Provide the (X, Y) coordinate of the cell's center where the given text is located.  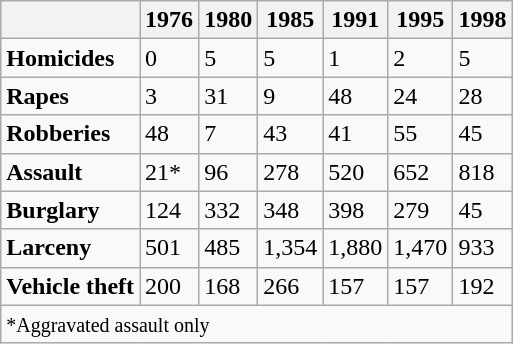
520 (356, 172)
485 (228, 248)
55 (420, 134)
818 (482, 172)
501 (170, 248)
266 (290, 286)
200 (170, 286)
279 (420, 210)
1 (356, 58)
31 (228, 96)
124 (170, 210)
96 (228, 172)
Homicides (70, 58)
332 (228, 210)
1980 (228, 20)
348 (290, 210)
7 (228, 134)
652 (420, 172)
41 (356, 134)
1985 (290, 20)
1998 (482, 20)
Burglary (70, 210)
1,354 (290, 248)
21* (170, 172)
Robberies (70, 134)
398 (356, 210)
3 (170, 96)
24 (420, 96)
0 (170, 58)
278 (290, 172)
28 (482, 96)
1,880 (356, 248)
1991 (356, 20)
*Aggravated assault only (256, 324)
43 (290, 134)
Larceny (70, 248)
933 (482, 248)
Assault (70, 172)
2 (420, 58)
9 (290, 96)
192 (482, 286)
1995 (420, 20)
Vehicle theft (70, 286)
Rapes (70, 96)
168 (228, 286)
1,470 (420, 248)
1976 (170, 20)
